Locate the cell with the specified text and output its [X, Y] center coordinate. 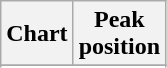
Chart [37, 34]
Peakposition [119, 34]
